Provide the [X, Y] coordinate of the cell's center where the given text is located.  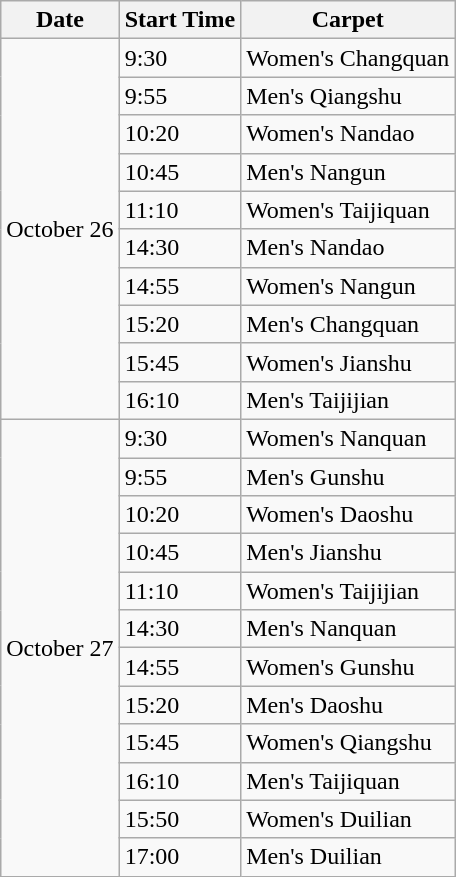
17:00 [180, 857]
Women's Taijiquan [348, 210]
Men's Duilian [348, 857]
Women's Taijijian [348, 591]
Men's Taijijian [348, 400]
Date [60, 20]
Men's Daoshu [348, 705]
Men's Taijiquan [348, 781]
October 26 [60, 230]
Women's Qiangshu [348, 743]
Women's Nangun [348, 286]
15:50 [180, 819]
Women's Daoshu [348, 515]
Women's Changquan [348, 58]
Carpet [348, 20]
Women's Duilian [348, 819]
Men's Nandao [348, 248]
Women's Jianshu [348, 362]
Men's Gunshu [348, 477]
Start Time [180, 20]
Women's Nanquan [348, 438]
Men's Jianshu [348, 553]
Men's Nanquan [348, 629]
Men's Qiangshu [348, 96]
October 27 [60, 648]
Men's Nangun [348, 172]
Women's Gunshu [348, 667]
Men's Changquan [348, 324]
Women's Nandao [348, 134]
